From the cell containing the given text, extract its center point as [x, y] coordinate. 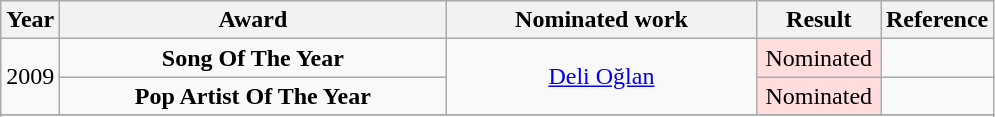
Nominated work [602, 20]
Result [819, 20]
2009 [30, 77]
Pop Artist Of The Year [253, 96]
Year [30, 20]
Song Of The Year [253, 58]
Reference [936, 20]
Deli Oğlan [602, 77]
Award [253, 20]
